Scan for the cell matching the given text and deliver its [x, y] coordinate at center. 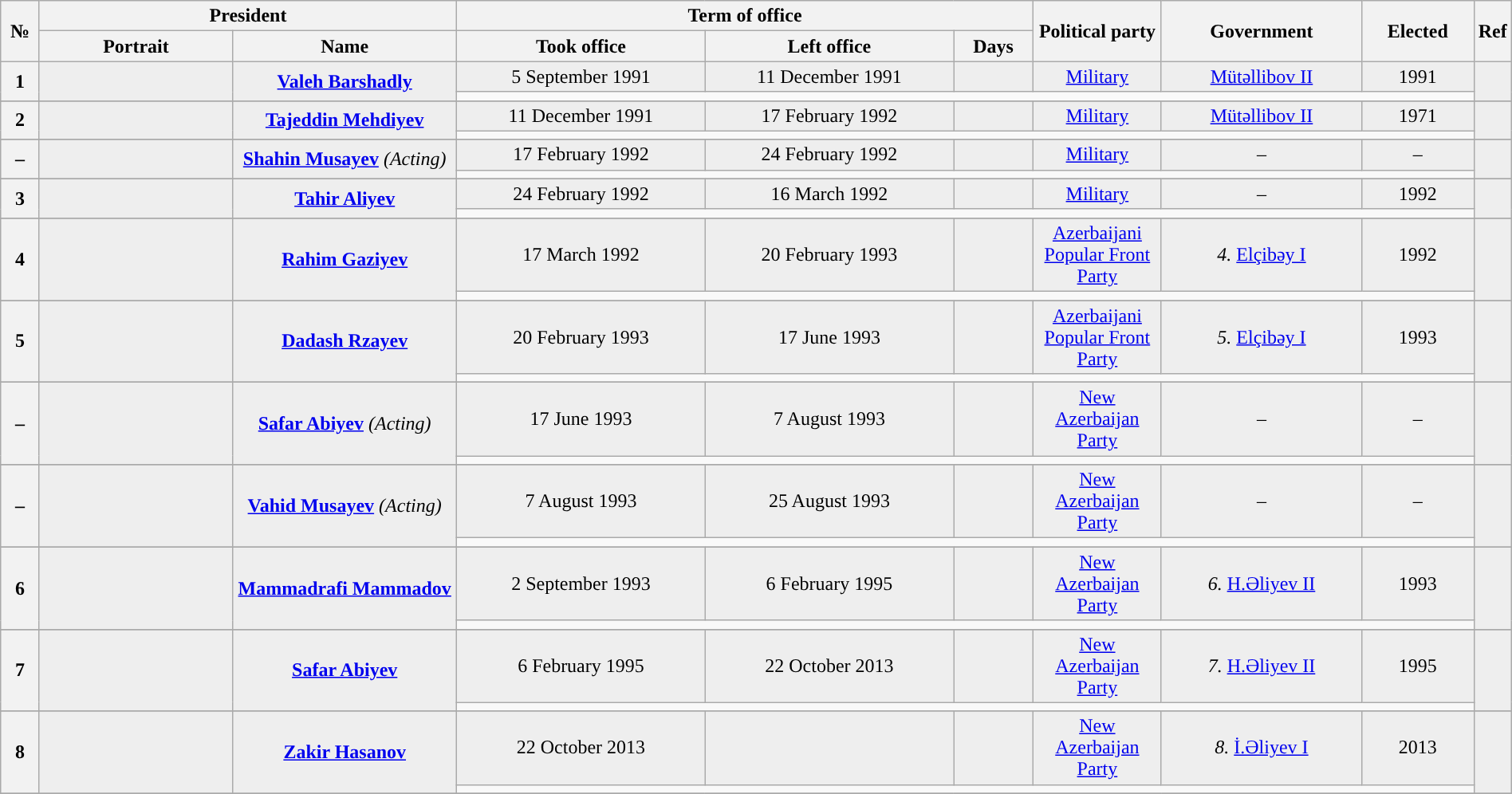
6. H.Əliyev II [1262, 584]
Dadash Rzayev [345, 341]
Mammadrafi Mammadov [345, 588]
8 [21, 753]
№ [21, 31]
3 [21, 198]
Zakir Hasanov [345, 753]
1995 [1418, 666]
5 [21, 341]
Government [1262, 31]
Tajeddin Mehdiyev [345, 120]
1991 [1418, 77]
7. H.Əliyev II [1262, 666]
Rahim Gaziyev [345, 258]
2 September 1993 [581, 584]
7 [21, 670]
Ref [1493, 31]
8. İ.Əliyev I [1262, 748]
Name [345, 46]
5. Elçibəy I [1262, 336]
Tahir Aliyev [345, 198]
2013 [1418, 748]
2 [21, 120]
1 [21, 81]
6 [21, 588]
25 August 1993 [829, 501]
Portrait [136, 46]
Left office [829, 46]
Elected [1418, 31]
1971 [1418, 116]
4 [21, 258]
Took office [581, 46]
Safar Abiyev [345, 670]
Term of office [745, 16]
5 September 1991 [581, 77]
17 March 1992 [581, 254]
Valeh Barshadly [345, 81]
Safar Abiyev (Acting) [345, 424]
Vahid Musayev (Acting) [345, 505]
Days [994, 46]
Political party [1097, 31]
16 March 1992 [829, 194]
President [247, 16]
4. Elçibəy I [1262, 254]
Shahin Musayev (Acting) [345, 159]
